Identify which cell holds the provided text, then report its [X, Y] central coordinate. 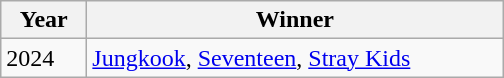
2024 [44, 58]
Winner [295, 20]
Jungkook, Seventeen, Stray Kids [295, 58]
Year [44, 20]
